For the text-containing cell, return its midpoint in (x, y) coordinate format. 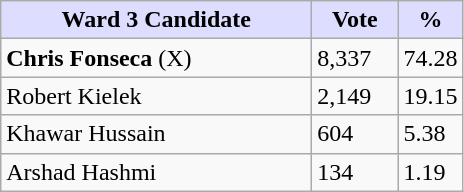
2,149 (355, 96)
Vote (355, 20)
% (430, 20)
74.28 (430, 58)
Ward 3 Candidate (156, 20)
19.15 (430, 96)
Chris Fonseca (X) (156, 58)
Arshad Hashmi (156, 172)
604 (355, 134)
Robert Kielek (156, 96)
8,337 (355, 58)
134 (355, 172)
1.19 (430, 172)
Khawar Hussain (156, 134)
5.38 (430, 134)
